Return [x, y] of the center of cell containing provided text 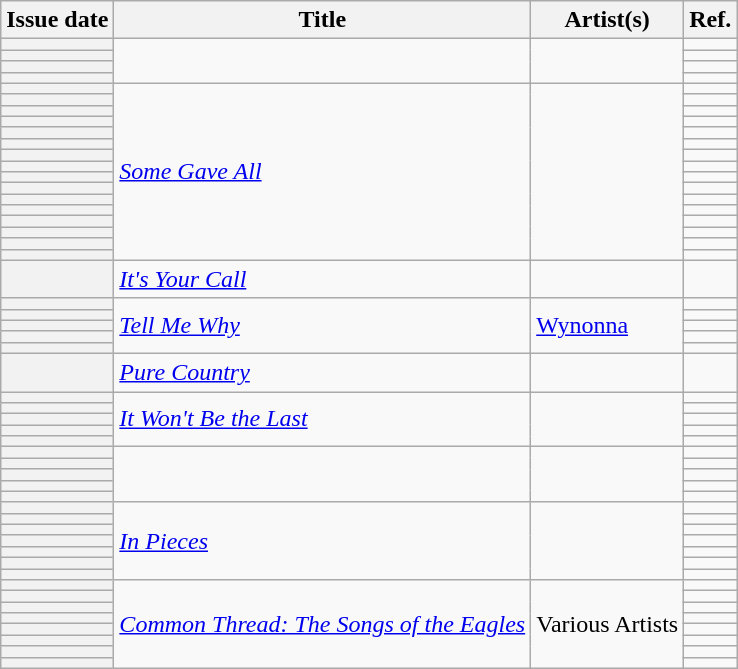
It Won't Be the Last [322, 420]
Some Gave All [322, 172]
Common Thread: The Songs of the Eagles [322, 624]
Wynonna [608, 326]
Pure Country [322, 372]
In Pieces [322, 540]
Ref. [710, 20]
Issue date [58, 20]
Tell Me Why [322, 326]
Title [322, 20]
Various Artists [608, 624]
It's Your Call [322, 279]
Artist(s) [608, 20]
